Locate the cell with the specified text and output its [X, Y] center coordinate. 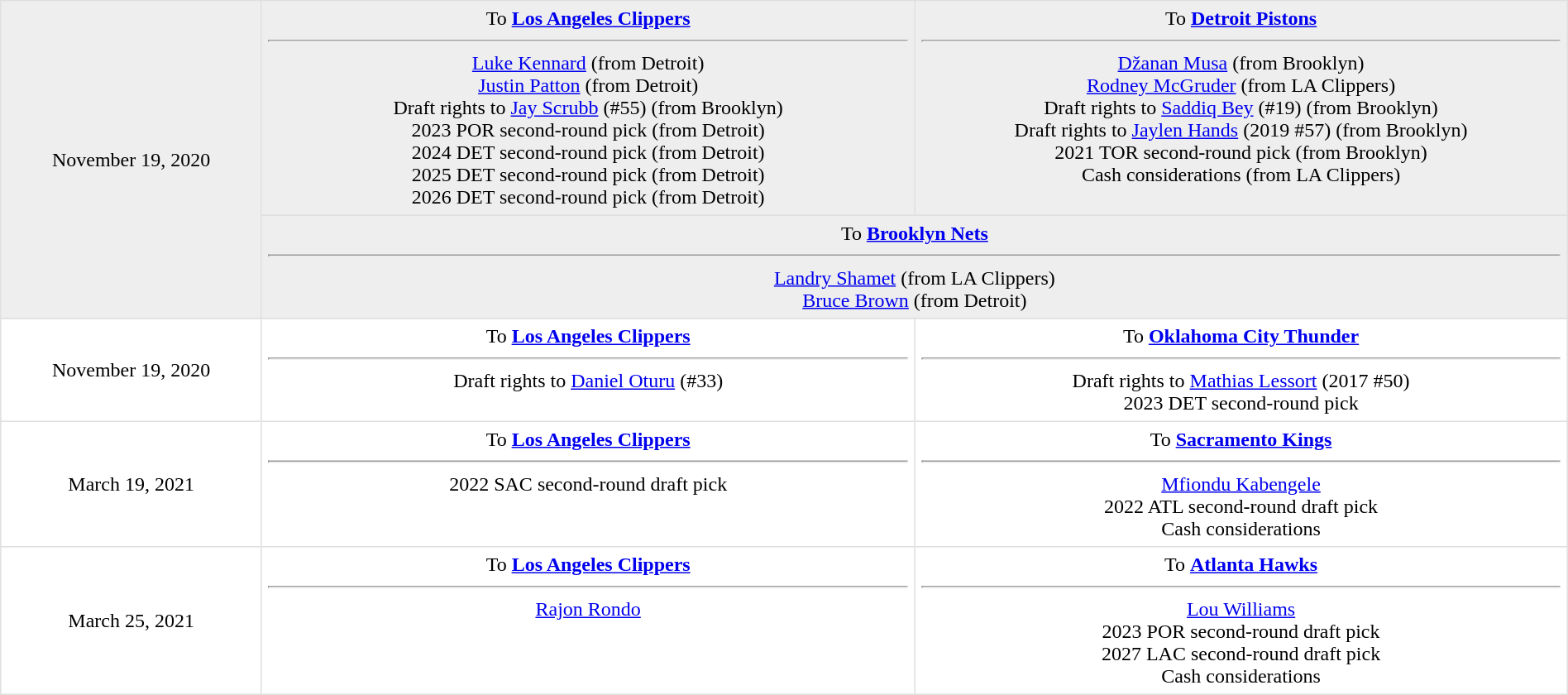
To Oklahoma City ThunderDraft rights to Mathias Lessort (2017 #50)2023 DET second-round pick [1241, 370]
To Atlanta HawksLou Williams2023 POR second-round draft pick2027 LAC second-round draft pickCash considerations [1241, 621]
March 19, 2021 [131, 484]
To Los Angeles ClippersRajon Rondo [587, 621]
To Los Angeles Clippers2022 SAC second-round draft pick [587, 484]
To Los Angeles ClippersDraft rights to Daniel Oturu (#33) [587, 370]
To Brooklyn NetsLandry Shamet (from LA Clippers)Bruce Brown (from Detroit) [915, 266]
March 25, 2021 [131, 621]
To Sacramento KingsMfiondu Kabengele2022 ATL second-round draft pickCash considerations [1241, 484]
